Detect which cell encompasses the target text, then output its [x, y] center coordinate. 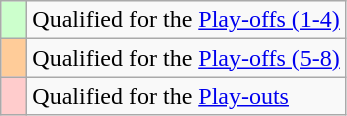
Qualified for the Play-outs [186, 96]
Qualified for the Play-offs (1-4) [186, 20]
Qualified for the Play-offs (5-8) [186, 58]
